Capture the cell that displays the provided text and extract its [X, Y] central coordinate. 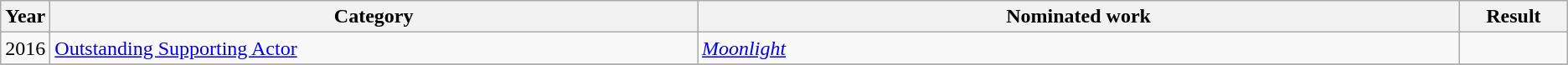
2016 [25, 48]
Moonlight [1079, 48]
Nominated work [1079, 17]
Category [374, 17]
Outstanding Supporting Actor [374, 48]
Year [25, 17]
Result [1514, 17]
